Pinpoint the cell where the given text exists, returning its (X, Y) midpoint coordinate. 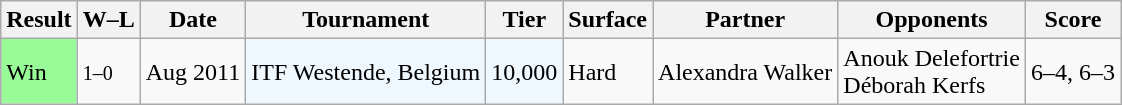
Surface (608, 20)
Opponents (932, 20)
Date (193, 20)
Alexandra Walker (746, 72)
Result (39, 20)
Anouk Delefortrie Déborah Kerfs (932, 72)
10,000 (524, 72)
Aug 2011 (193, 72)
ITF Westende, Belgium (366, 72)
Partner (746, 20)
Score (1072, 20)
1–0 (108, 72)
Tier (524, 20)
Tournament (366, 20)
W–L (108, 20)
6–4, 6–3 (1072, 72)
Hard (608, 72)
Win (39, 72)
